Provide the (x, y) coordinate of the cell's center where the given text is located.  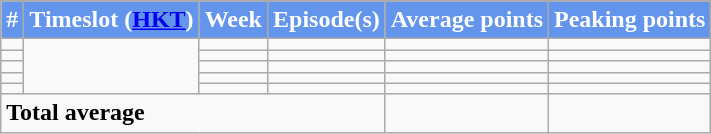
Week (233, 20)
# (12, 20)
Peaking points (630, 20)
Timeslot (HKT) (112, 20)
Average points (466, 20)
Episode(s) (326, 20)
Total average (193, 113)
